Detect which cell encompasses the target text, then output its (x, y) center coordinate. 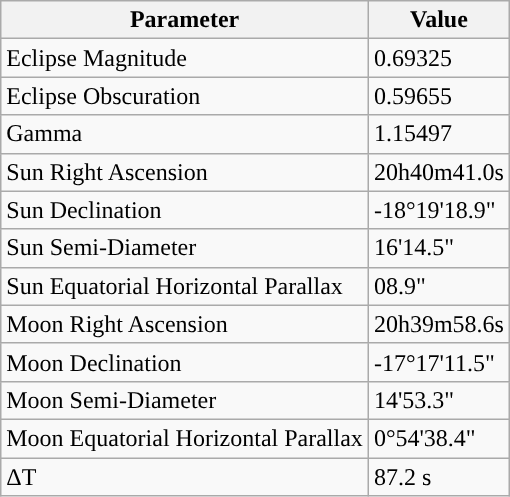
Sun Semi-Diameter (185, 248)
-18°19'18.9" (438, 210)
Moon Equatorial Horizontal Parallax (185, 438)
Eclipse Obscuration (185, 96)
Sun Equatorial Horizontal Parallax (185, 286)
0.59655 (438, 96)
Eclipse Magnitude (185, 58)
-17°17'11.5" (438, 362)
20h39m58.6s (438, 324)
08.9" (438, 286)
Sun Declination (185, 210)
20h40m41.0s (438, 172)
0.69325 (438, 58)
14'53.3" (438, 400)
Moon Right Ascension (185, 324)
Moon Declination (185, 362)
ΔT (185, 477)
Parameter (185, 20)
87.2 s (438, 477)
Moon Semi-Diameter (185, 400)
16'14.5" (438, 248)
0°54'38.4" (438, 438)
1.15497 (438, 134)
Sun Right Ascension (185, 172)
Gamma (185, 134)
Value (438, 20)
